From the cell containing the given text, extract its center point as (X, Y) coordinate. 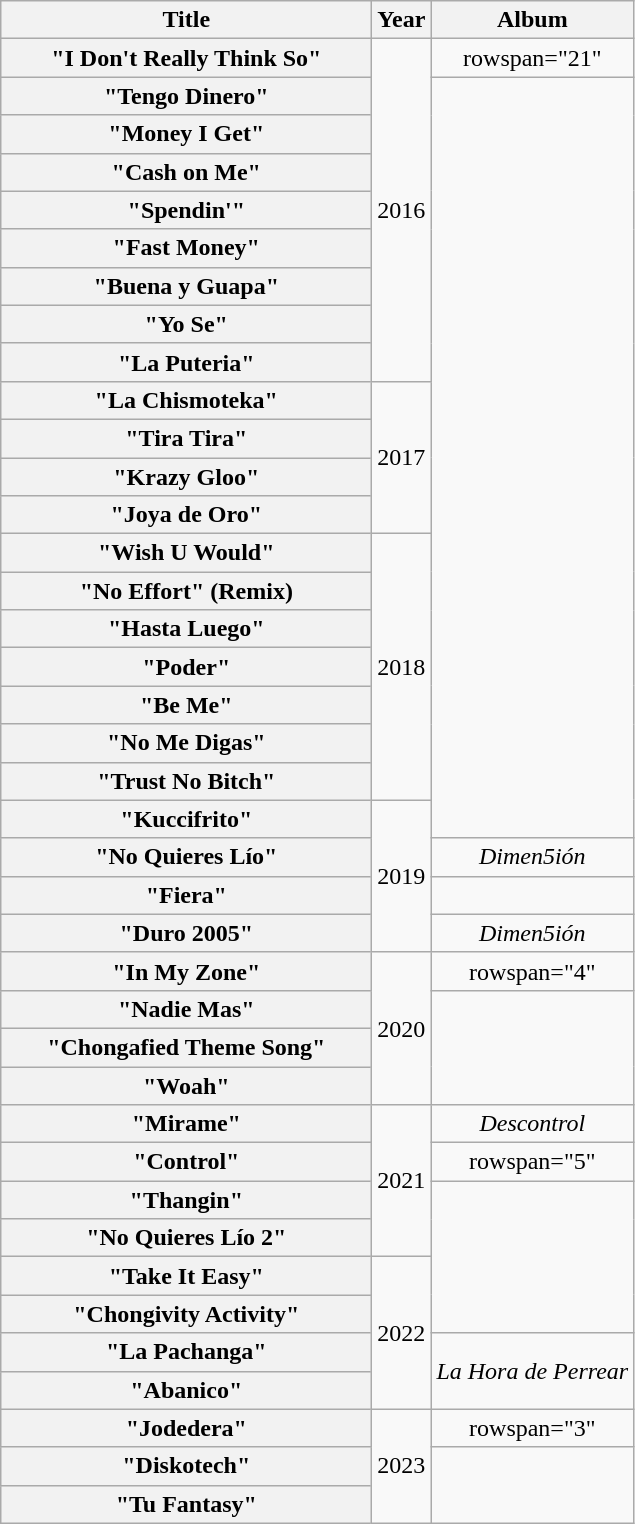
"Mirame" (186, 1124)
"Tira Tira" (186, 438)
"Thangin" (186, 1200)
rowspan="4" (532, 971)
rowspan="3" (532, 1428)
"La Pachanga" (186, 1352)
"Abanico" (186, 1390)
"La Chismoteka" (186, 400)
"Jodedera" (186, 1428)
"Nadie Mas" (186, 1009)
2016 (402, 210)
"Control" (186, 1162)
"Kuccifrito" (186, 819)
2018 (402, 667)
2020 (402, 1028)
"No Me Digas" (186, 743)
La Hora de Perrear (532, 1371)
"Fast Money" (186, 248)
"No Quieres Lío" (186, 857)
Descontrol (532, 1124)
2021 (402, 1181)
"Spendin'" (186, 210)
"Hasta Luego" (186, 629)
2017 (402, 457)
"Joya de Oro" (186, 515)
"No Effort" (Remix) (186, 591)
"Diskotech" (186, 1466)
2019 (402, 876)
"Chongafied Theme Song" (186, 1047)
"Krazy Gloo" (186, 477)
"Money I Get" (186, 134)
"Wish U Would" (186, 553)
"No Quieres Lío 2" (186, 1238)
Album (532, 20)
"Poder" (186, 667)
Year (402, 20)
"Duro 2005" (186, 933)
Title (186, 20)
"Trust No Bitch" (186, 781)
"In My Zone" (186, 971)
rowspan="5" (532, 1162)
"Take It Easy" (186, 1276)
"Tu Fantasy" (186, 1504)
rowspan="21" (532, 58)
"I Don't Really Think So" (186, 58)
"Buena y Guapa" (186, 286)
"Cash on Me" (186, 172)
2023 (402, 1466)
2022 (402, 1333)
"Tengo Dinero" (186, 96)
"Woah" (186, 1085)
"Chongivity Activity" (186, 1314)
"La Puteria" (186, 362)
"Be Me" (186, 705)
"Yo Se" (186, 324)
"Fiera" (186, 895)
